Identify which cell holds the provided text, then report its (x, y) central coordinate. 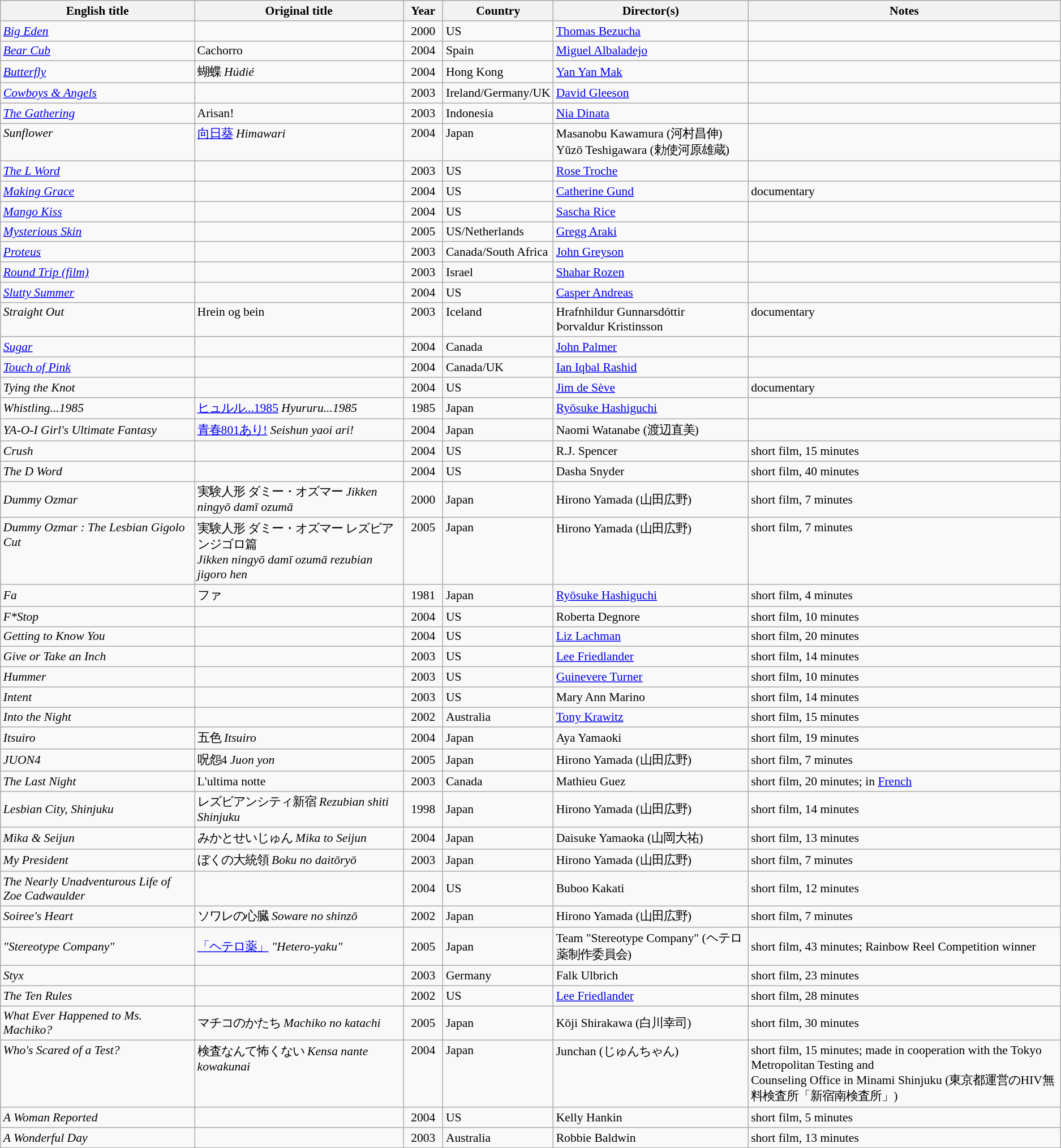
Mika & Seijun (97, 839)
YA-O-I Girl's Ultimate Fantasy (97, 430)
What Ever Happened to Ms. Machiko? (97, 1023)
The Gathering (97, 113)
Thomas Bezucha (651, 31)
Hong Kong (498, 72)
Give or Take an Inch (97, 657)
ぼくの大統領 Boku no daitōryō (299, 860)
short film, 23 minutes (904, 976)
short film, 40 minutes (904, 471)
Team "Stereotype Company" (ヘテロ薬制作委員会) (651, 947)
Guinevere Turner (651, 677)
Miguel Albaladejo (651, 51)
short film, 4 minutes (904, 595)
L'ultima notte (299, 781)
実験人形 ダミー・オズマー レズビアンジゴロ篇 Jikken ningyō damī ozumā rezubian jigoro hen (299, 551)
Sascha Rice (651, 212)
Aya Yamaoki (651, 739)
Mary Ann Marino (651, 697)
Canada/South Africa (498, 252)
Arisan! (299, 113)
Crush (97, 452)
Hummer (97, 677)
Styx (97, 976)
John Palmer (651, 347)
Hrafnhildur Gunnarsdóttir Þorvaldur Kristinsson (651, 319)
向日葵 Himawari (299, 143)
Rose Troche (651, 171)
Mango Kiss (97, 212)
The Nearly Unadventurous Life of Zoe Cadwaulder (97, 888)
Robbie Baldwin (651, 1138)
Iceland (498, 319)
青春801あり! Seishun yaoi ari! (299, 430)
ファ (299, 595)
My President (97, 860)
Shahar Rozen (651, 272)
Getting to Know You (97, 637)
Tying the Knot (97, 388)
Junchan (じゅんちゃん) (651, 1074)
Spain (498, 51)
Kelly Hankin (651, 1117)
Dummy Ozmar : The Lesbian Gigolo Cut (97, 551)
F*Stop (97, 617)
"Stereotype Company" (97, 947)
Big Eden (97, 31)
検査なんて怖くない Kensa nante kowakunai (299, 1074)
Jim de Sève (651, 388)
Butterfly (97, 72)
short film, 19 minutes (904, 739)
short film, 5 minutes (904, 1117)
short film, 30 minutes (904, 1023)
マチコのかたち Machiko no katachi (299, 1023)
US/Netherlands (498, 232)
A Woman Reported (97, 1117)
Casper Andreas (651, 293)
Cachorro (299, 51)
Lesbian City, Shinjuku (97, 809)
The Last Night (97, 781)
「ヘテロ薬」 "Hetero-yaku" (299, 947)
Ian Iqbal Rashid (651, 367)
Making Grace (97, 192)
Dasha Snyder (651, 471)
Round Trip (film) (97, 272)
Roberta Degnore (651, 617)
Buboo Kakati (651, 888)
Catherine Gund (651, 192)
Who's Scared of a Test? (97, 1074)
1998 (423, 809)
Country (498, 11)
short film, 15 minutes; made in cooperation with the Tokyo Metropolitan Testing and Counseling Office in Minami Shinjuku (東京都運営のHIV無料検査所「新宿南検査所」) (904, 1074)
Israel (498, 272)
The Ten Rules (97, 996)
Tony Krawitz (651, 717)
ヒュルル...1985 Hyururu...1985 (299, 409)
実験人形 ダミー・オズマー Jikken ningyō damī ozumā (299, 500)
Dummy Ozmar (97, 500)
蝴蝶 Húdié (299, 72)
Fa (97, 595)
Naomi Watanabe (渡辺直美) (651, 430)
Whistling...1985 (97, 409)
Slutty Summer (97, 293)
English title (97, 11)
R.J. Spencer (651, 452)
Canada/UK (498, 367)
short film, 28 minutes (904, 996)
Bear Cub (97, 51)
John Greyson (651, 252)
Straight Out (97, 319)
Kōji Shirakawa (白川幸司) (651, 1023)
short film, 43 minutes; Rainbow Reel Competition winner (904, 947)
Masanobu Kawamura (河村昌伸) Yūzō Teshigawara (勅使河原雄蔵) (651, 143)
Cowboys & Angels (97, 93)
Notes (904, 11)
Sugar (97, 347)
Year (423, 11)
Touch of Pink (97, 367)
Indonesia (498, 113)
Nia Dinata (651, 113)
Falk Ulbrich (651, 976)
Germany (498, 976)
short film, 20 minutes; in French (904, 781)
Yan Yan Mak (651, 72)
Sunflower (97, 143)
Mathieu Guez (651, 781)
レズビアンシティ新宿 Rezubian shiti Shinjuku (299, 809)
Proteus (97, 252)
short film, 20 minutes (904, 637)
Director(s) (651, 11)
Liz Lachman (651, 637)
呪怨4 Juon yon (299, 760)
ソワレの心臓 Soware no shinzō (299, 917)
五色 Itsuiro (299, 739)
Hrein og bein (299, 319)
Ireland/Germany/UK (498, 93)
Into the Night (97, 717)
David Gleeson (651, 93)
Mysterious Skin (97, 232)
1981 (423, 595)
The D Word (97, 471)
Intent (97, 697)
Soiree's Heart (97, 917)
A Wonderful Day (97, 1138)
1985 (423, 409)
Daisuke Yamaoka (山岡大祐) (651, 839)
Original title (299, 11)
short film, 12 minutes (904, 888)
Itsuiro (97, 739)
The L Word (97, 171)
JUON4 (97, 760)
Gregg Araki (651, 232)
みかとせいじゅん Mika to Seijun (299, 839)
